Pinpoint the cell where the given text exists, returning its [x, y] midpoint coordinate. 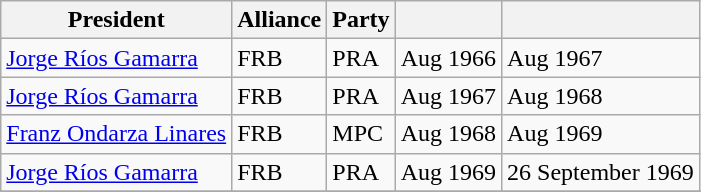
Alliance [280, 20]
Aug 1966 [448, 58]
MPC [361, 134]
26 September 1969 [601, 172]
Party [361, 20]
President [116, 20]
Franz Ondarza Linares [116, 134]
